Locate the cell with the specified text and output its [x, y] center coordinate. 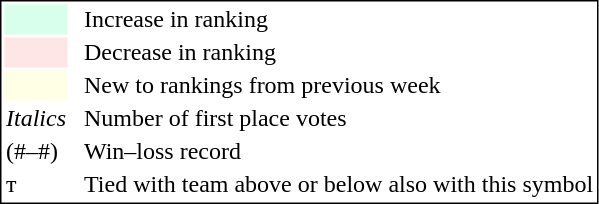
Italics [36, 119]
(#–#) [36, 151]
Decrease in ranking [338, 53]
т [36, 185]
Number of first place votes [338, 119]
New to rankings from previous week [338, 85]
Win–loss record [338, 151]
Increase in ranking [338, 19]
Tied with team above or below also with this symbol [338, 185]
